Provide the (x, y) coordinate of the cell's center where the given text is located.  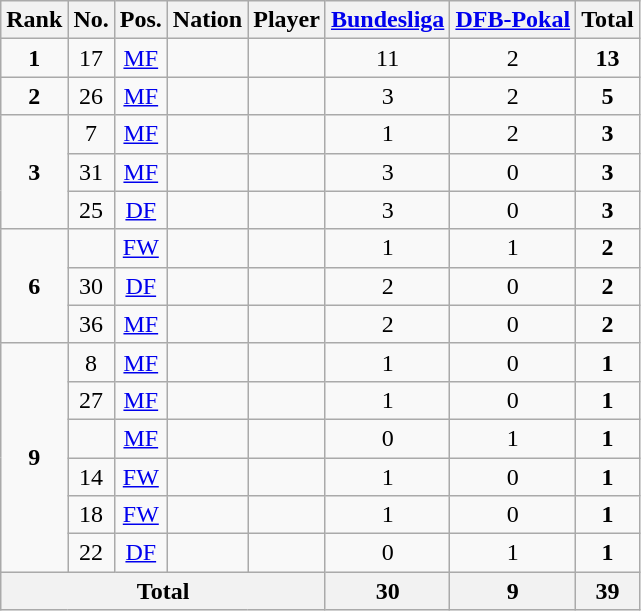
7 (91, 134)
DFB-Pokal (513, 20)
Rank (34, 20)
6 (34, 286)
31 (91, 172)
Pos. (140, 20)
14 (91, 477)
No. (91, 20)
18 (91, 515)
13 (608, 58)
17 (91, 58)
Nation (207, 20)
27 (91, 400)
Player (287, 20)
Bundesliga (387, 20)
36 (91, 324)
8 (91, 362)
26 (91, 96)
22 (91, 553)
39 (608, 591)
5 (608, 96)
11 (387, 58)
25 (91, 210)
